Search for the cell housing the specified text and yield its [X, Y] center coordinate. 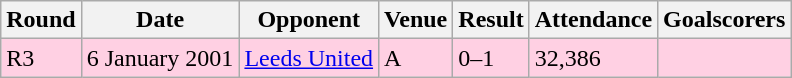
32,386 [593, 58]
Goalscorers [724, 20]
0–1 [491, 58]
Result [491, 20]
Leeds United [309, 58]
Date [160, 20]
R3 [41, 58]
Opponent [309, 20]
Attendance [593, 20]
Venue [416, 20]
A [416, 58]
Round [41, 20]
6 January 2001 [160, 58]
